Locate the cell with the specified text and output its [x, y] center coordinate. 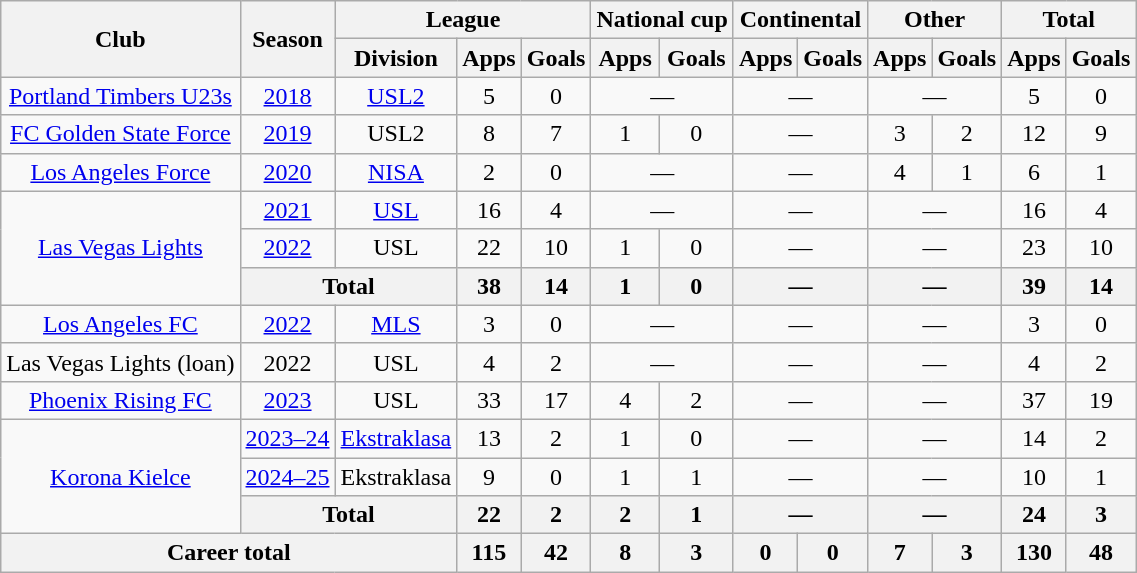
NISA [396, 172]
Career total [229, 553]
2018 [288, 96]
12 [1034, 134]
2023–24 [288, 438]
37 [1034, 400]
Club [120, 39]
2020 [288, 172]
Division [396, 58]
Continental [800, 20]
Phoenix Rising FC [120, 400]
33 [489, 400]
19 [1101, 400]
23 [1034, 248]
115 [489, 553]
17 [556, 400]
Los Angeles Force [120, 172]
FC Golden State Force [120, 134]
39 [1034, 286]
Korona Kielce [120, 476]
Portland Timbers U23s [120, 96]
48 [1101, 553]
38 [489, 286]
6 [1034, 172]
130 [1034, 553]
2019 [288, 134]
National cup [662, 20]
Other [935, 20]
2023 [288, 400]
Las Vegas Lights (loan) [120, 362]
Season [288, 39]
2024–25 [288, 477]
Los Angeles FC [120, 324]
MLS [396, 324]
Las Vegas Lights [120, 248]
League [463, 20]
24 [1034, 515]
13 [489, 438]
42 [556, 553]
2021 [288, 210]
